Determine the (x, y) coordinate at the center of the cell enclosing the given text.  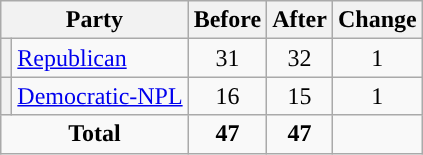
Party (94, 20)
Change (377, 20)
Total (94, 134)
31 (228, 58)
Before (228, 20)
Republican (100, 58)
Democratic-NPL (100, 96)
After (300, 20)
32 (300, 58)
16 (228, 96)
15 (300, 96)
